Pinpoint the cell where the given text exists, returning its (X, Y) midpoint coordinate. 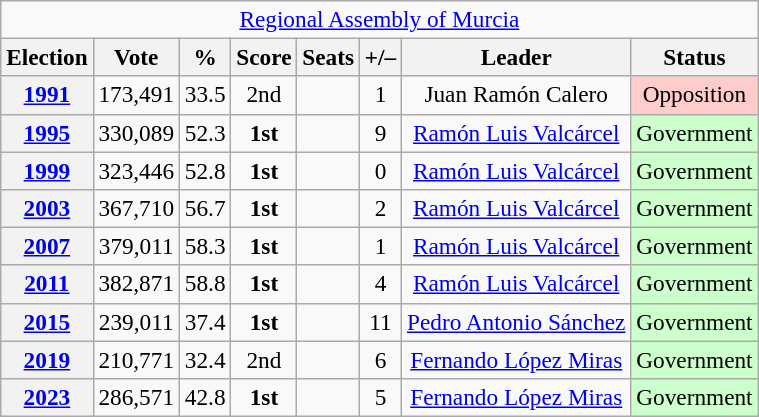
52.3 (205, 133)
379,011 (136, 246)
56.7 (205, 208)
Opposition (694, 95)
Election (47, 57)
2007 (47, 246)
323,446 (136, 170)
2 (380, 208)
1995 (47, 133)
239,011 (136, 322)
33.5 (205, 95)
Leader (516, 57)
330,089 (136, 133)
Seats (328, 57)
% (205, 57)
42.8 (205, 397)
0 (380, 170)
1999 (47, 170)
2003 (47, 208)
2019 (47, 359)
4 (380, 284)
2023 (47, 397)
11 (380, 322)
2015 (47, 322)
367,710 (136, 208)
Regional Assembly of Murcia (380, 19)
382,871 (136, 284)
6 (380, 359)
58.3 (205, 246)
1991 (47, 95)
+/– (380, 57)
9 (380, 133)
2011 (47, 284)
32.4 (205, 359)
37.4 (205, 322)
Vote (136, 57)
210,771 (136, 359)
173,491 (136, 95)
Status (694, 57)
52.8 (205, 170)
286,571 (136, 397)
Juan Ramón Calero (516, 95)
Pedro Antonio Sánchez (516, 322)
Score (264, 57)
5 (380, 397)
58.8 (205, 284)
